Find where the given text appears and provide that cell's center as (x, y) coordinate. 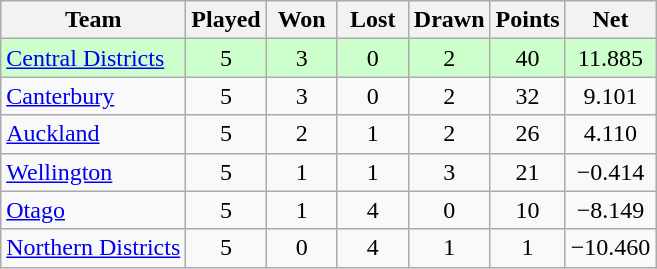
Won (302, 20)
Drawn (449, 20)
Net (610, 20)
Points (528, 20)
11.885 (610, 58)
Auckland (94, 134)
40 (528, 58)
−8.149 (610, 210)
Northern Districts (94, 248)
4.110 (610, 134)
32 (528, 96)
Wellington (94, 172)
9.101 (610, 96)
−0.414 (610, 172)
10 (528, 210)
Otago (94, 210)
26 (528, 134)
Team (94, 20)
Canterbury (94, 96)
Lost (372, 20)
21 (528, 172)
−10.460 (610, 248)
Central Districts (94, 58)
Played (226, 20)
